Scan for the cell matching the given text and deliver its [X, Y] coordinate at center. 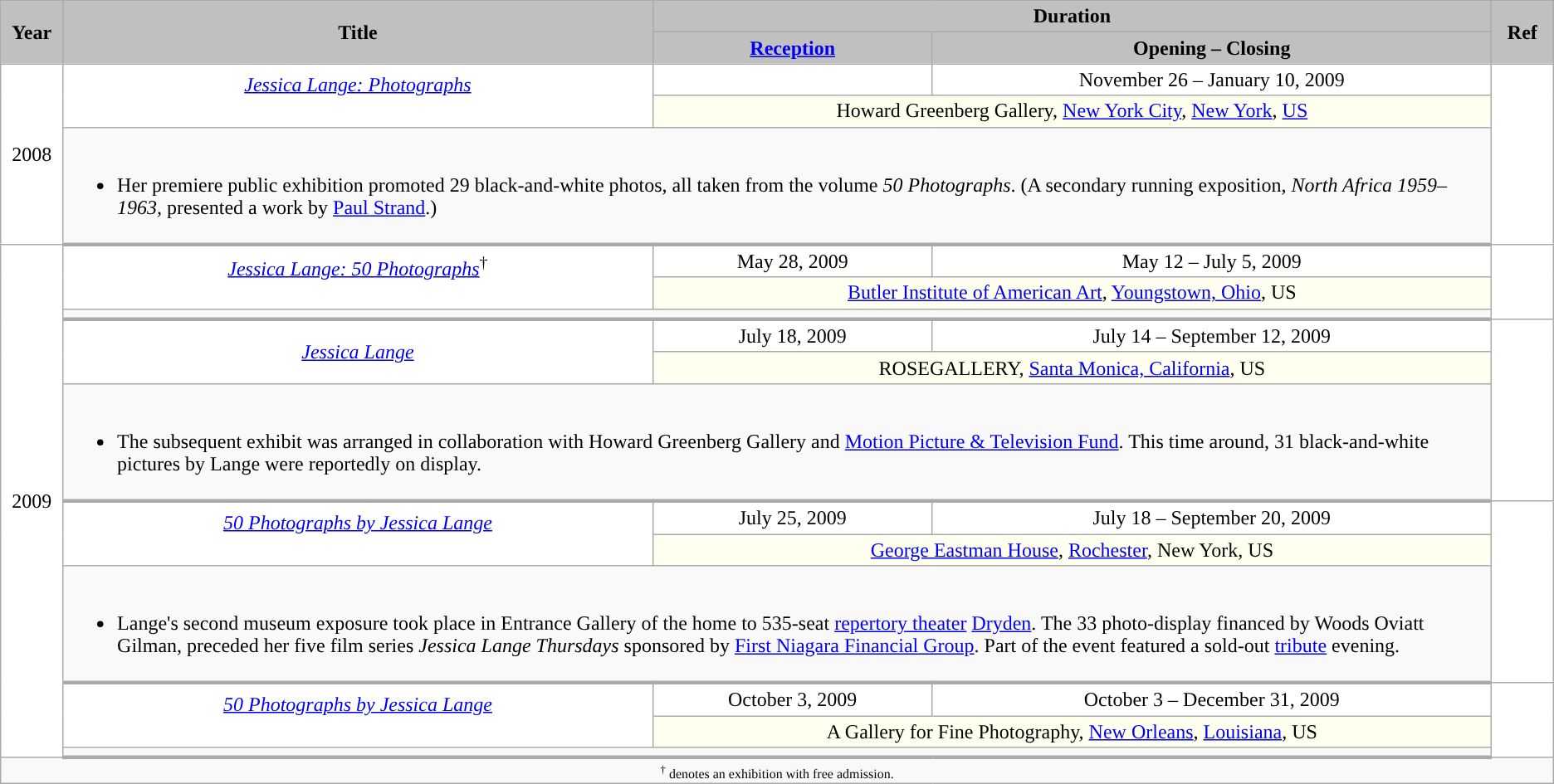
July 18, 2009 [792, 336]
July 25, 2009 [792, 518]
Reception [792, 48]
May 12 – July 5, 2009 [1212, 261]
George Eastman House, Rochester, New York, US [1072, 550]
Howard Greenberg Gallery, New York City, New York, US [1072, 111]
October 3 – December 31, 2009 [1212, 699]
May 28, 2009 [792, 261]
July 14 – September 12, 2009 [1212, 336]
Ref [1522, 32]
Jessica Lange [359, 352]
Butler Institute of American Art, Youngstown, Ohio, US [1072, 293]
2008 [32, 154]
October 3, 2009 [792, 699]
2009 [32, 501]
Duration [1072, 17]
Jessica Lange: 50 Photographs† [359, 277]
Year [32, 32]
July 18 – September 20, 2009 [1212, 518]
Opening – Closing [1212, 48]
† denotes an exhibition with free admission. [777, 770]
A Gallery for Fine Photography, New Orleans, Louisiana, US [1072, 732]
Title [359, 32]
November 26 – January 10, 2009 [1212, 80]
ROSEGALLERY, Santa Monica, California, US [1072, 368]
Jessica Lange: Photographs [359, 95]
